Return the [X, Y] coordinate for the center point of the cell that contains the specified text.  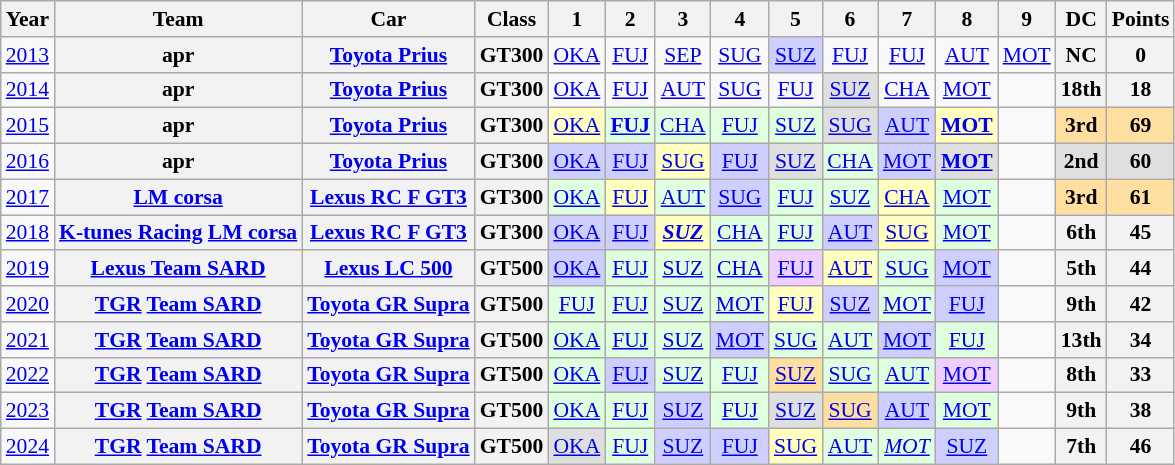
13th [1082, 340]
2024 [28, 447]
Year [28, 19]
Points [1141, 19]
SEP [683, 55]
8th [1082, 375]
2 [630, 19]
2013 [28, 55]
Class [512, 19]
NC [1082, 55]
2020 [28, 304]
8 [967, 19]
33 [1141, 375]
2016 [28, 162]
45 [1141, 233]
2021 [28, 340]
2018 [28, 233]
18th [1082, 90]
46 [1141, 447]
2019 [28, 269]
60 [1141, 162]
7th [1082, 447]
9 [1027, 19]
DC [1082, 19]
38 [1141, 411]
Lexus LC 500 [388, 269]
0 [1141, 55]
2022 [28, 375]
42 [1141, 304]
6 [850, 19]
7 [907, 19]
69 [1141, 126]
5th [1082, 269]
5 [796, 19]
3 [683, 19]
2023 [28, 411]
2014 [28, 90]
2nd [1082, 162]
61 [1141, 197]
Car [388, 19]
6th [1082, 233]
44 [1141, 269]
2015 [28, 126]
LM corsa [178, 197]
1 [576, 19]
Lexus Team SARD [178, 269]
18 [1141, 90]
34 [1141, 340]
4 [740, 19]
Team [178, 19]
2017 [28, 197]
K-tunes Racing LM corsa [178, 233]
